Provide the (X, Y) coordinate of the cell's center where the given text is located.  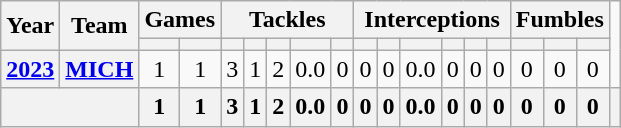
Team (100, 26)
Year (30, 26)
Interceptions (432, 20)
Games (180, 20)
MICH (100, 69)
2023 (30, 69)
Tackles (288, 20)
Fumbles (560, 20)
